For the text-containing cell, return its midpoint in [X, Y] coordinate format. 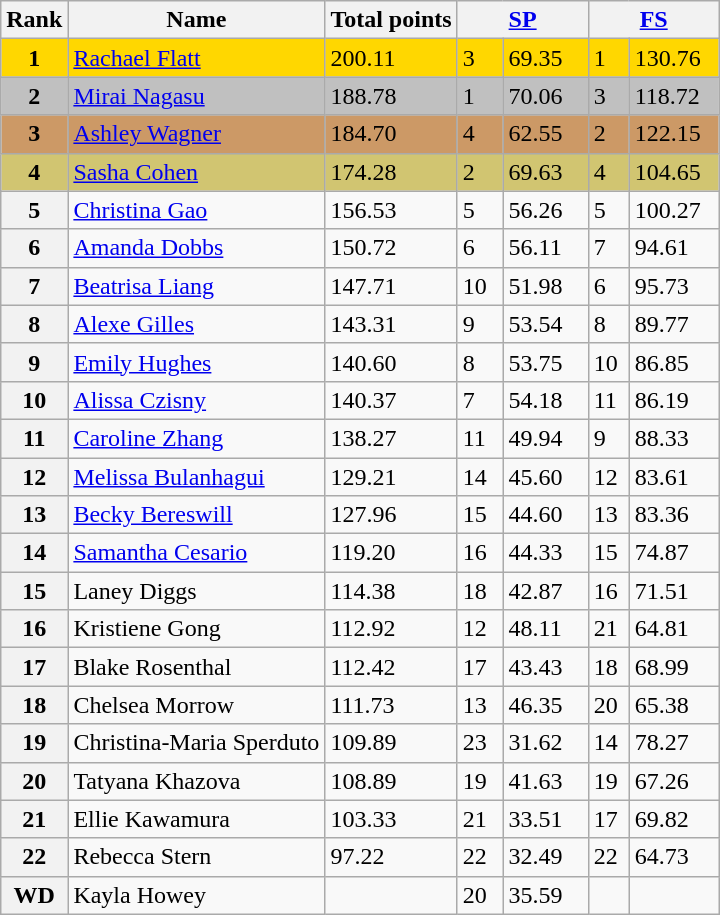
111.73 [391, 705]
54.18 [546, 400]
127.96 [391, 515]
Kristiene Gong [196, 629]
43.43 [546, 667]
64.81 [674, 629]
100.27 [674, 210]
95.73 [674, 286]
53.75 [546, 362]
Rebecca Stern [196, 857]
112.42 [391, 667]
94.61 [674, 248]
69.82 [674, 819]
Rachael Flatt [196, 58]
SP [522, 20]
Becky Bereswill [196, 515]
69.35 [546, 58]
118.72 [674, 96]
Chelsea Morrow [196, 705]
108.89 [391, 781]
184.70 [391, 134]
103.33 [391, 819]
WD [34, 895]
65.38 [674, 705]
97.22 [391, 857]
Amanda Dobbs [196, 248]
129.21 [391, 477]
64.73 [674, 857]
44.33 [546, 553]
112.92 [391, 629]
71.51 [674, 591]
23 [480, 743]
31.62 [546, 743]
33.51 [546, 819]
83.61 [674, 477]
53.54 [546, 324]
114.38 [391, 591]
Emily Hughes [196, 362]
51.98 [546, 286]
143.31 [391, 324]
83.36 [674, 515]
49.94 [546, 438]
Ashley Wagner [196, 134]
156.53 [391, 210]
Christina-Maria Sperduto [196, 743]
89.77 [674, 324]
Samantha Cesario [196, 553]
104.65 [674, 172]
Ellie Kawamura [196, 819]
69.63 [546, 172]
44.60 [546, 515]
Caroline Zhang [196, 438]
140.60 [391, 362]
41.63 [546, 781]
147.71 [391, 286]
42.87 [546, 591]
62.55 [546, 134]
88.33 [674, 438]
FS [654, 20]
86.19 [674, 400]
78.27 [674, 743]
67.26 [674, 781]
Kayla Howey [196, 895]
Total points [391, 20]
56.11 [546, 248]
Alexe Gilles [196, 324]
122.15 [674, 134]
Sasha Cohen [196, 172]
174.28 [391, 172]
119.20 [391, 553]
74.87 [674, 553]
45.60 [546, 477]
46.35 [546, 705]
188.78 [391, 96]
68.99 [674, 667]
140.37 [391, 400]
Tatyana Khazova [196, 781]
56.26 [546, 210]
Blake Rosenthal [196, 667]
48.11 [546, 629]
35.59 [546, 895]
Christina Gao [196, 210]
109.89 [391, 743]
138.27 [391, 438]
Rank [34, 20]
Beatrisa Liang [196, 286]
Laney Diggs [196, 591]
Alissa Czisny [196, 400]
150.72 [391, 248]
32.49 [546, 857]
86.85 [674, 362]
Name [196, 20]
70.06 [546, 96]
200.11 [391, 58]
Melissa Bulanhagui [196, 477]
130.76 [674, 58]
Mirai Nagasu [196, 96]
